Scan for the cell matching the given text and deliver its (X, Y) coordinate at center. 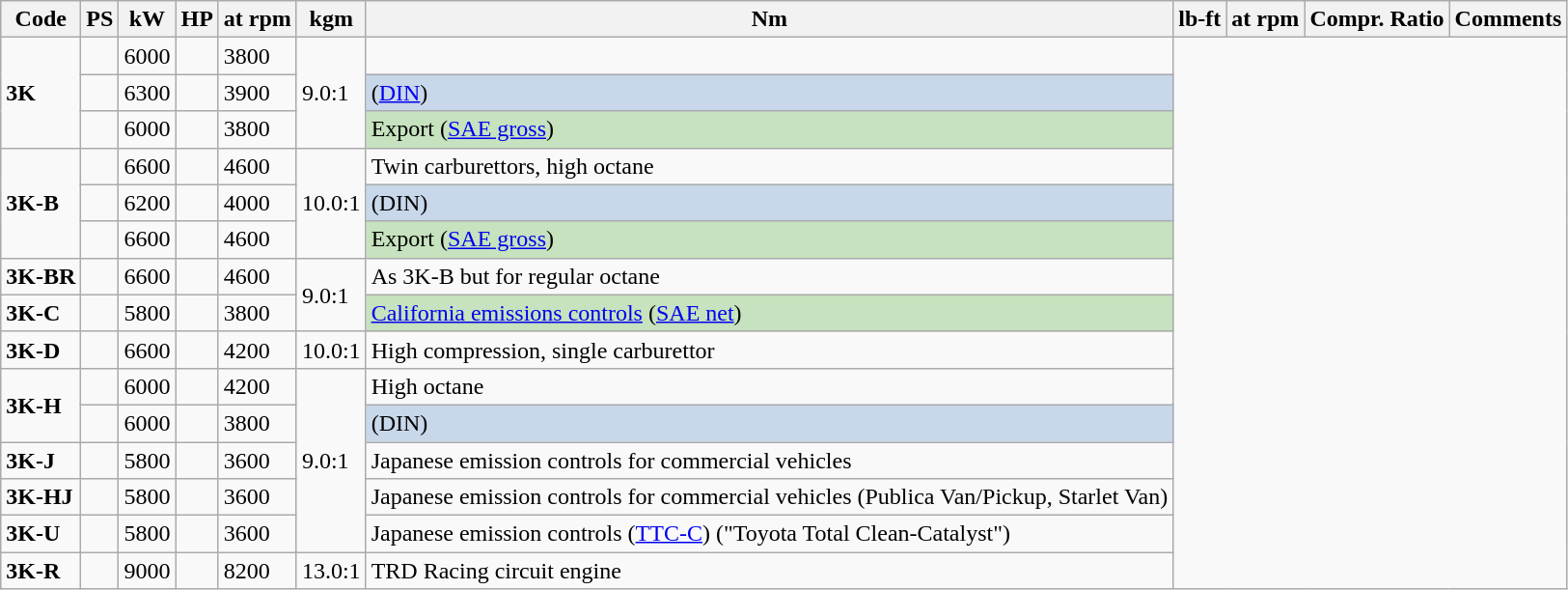
3K-D (41, 350)
Comments (1508, 19)
kgm (331, 19)
PS (100, 19)
HP (197, 19)
Compr. Ratio (1377, 19)
13.0:1 (331, 571)
6200 (147, 203)
TRD Racing circuit engine (770, 571)
9000 (147, 571)
As 3K-B but for regular octane (770, 276)
lb-ft (1200, 19)
8200 (257, 571)
3K-J (41, 461)
Twin carburettors, high octane (770, 166)
4000 (257, 203)
Japanese emission controls for commercial vehicles (770, 461)
6300 (147, 93)
3900 (257, 93)
3K (41, 93)
Code (41, 19)
Japanese emission controls for commercial vehicles (Publica Van/Pickup, Starlet Van) (770, 497)
3K-B (41, 203)
High octane (770, 386)
High compression, single carburettor (770, 350)
Japanese emission controls (TTC-C) ("Toyota Total Clean-Catalyst") (770, 534)
Nm (770, 19)
3K-R (41, 571)
3K-BR (41, 276)
California emissions controls (SAE net) (770, 313)
3K-H (41, 405)
3K-U (41, 534)
3K-C (41, 313)
3K-HJ (41, 497)
kW (147, 19)
